Determine the [X, Y] coordinate at the center of the cell enclosing the given text.  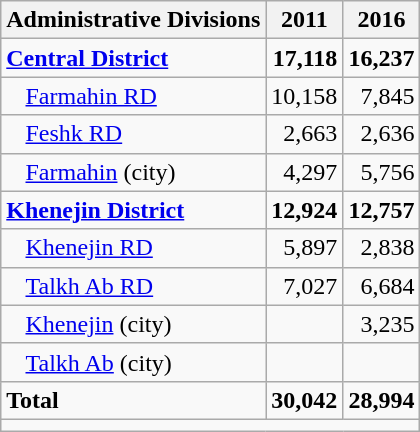
12,924 [304, 210]
2011 [304, 20]
5,756 [382, 172]
2,636 [382, 134]
Administrative Divisions [134, 20]
Total [134, 400]
Talkh Ab RD [134, 286]
2,838 [382, 248]
28,994 [382, 400]
5,897 [304, 248]
17,118 [304, 58]
Farmahin (city) [134, 172]
6,684 [382, 286]
7,845 [382, 96]
30,042 [304, 400]
Farmahin RD [134, 96]
3,235 [382, 324]
2016 [382, 20]
Talkh Ab (city) [134, 362]
Feshk RD [134, 134]
Khenejin (city) [134, 324]
12,757 [382, 210]
10,158 [304, 96]
Khenejin District [134, 210]
Central District [134, 58]
2,663 [304, 134]
16,237 [382, 58]
7,027 [304, 286]
4,297 [304, 172]
Khenejin RD [134, 248]
